Extract the [X, Y] coordinate from the center of the cell holding the provided text.  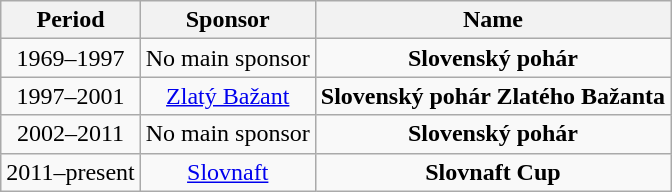
Slovnaft [228, 172]
Zlatý Bažant [228, 96]
Period [70, 20]
Sponsor [228, 20]
1997–2001 [70, 96]
Slovenský pohár Zlatého Bažanta [492, 96]
1969–1997 [70, 58]
Slovnaft Cup [492, 172]
2011–present [70, 172]
Name [492, 20]
2002–2011 [70, 134]
